Scan for the cell matching the given text and deliver its (X, Y) coordinate at center. 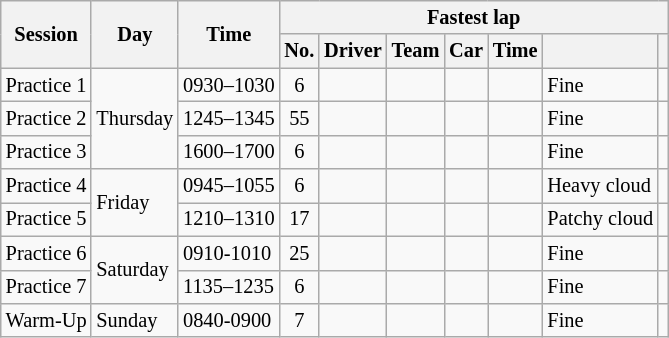
Practice 4 (46, 186)
Thursday (134, 118)
Team (416, 51)
Practice 3 (46, 152)
0930–1030 (228, 85)
Practice 7 (46, 287)
Session (46, 34)
Friday (134, 202)
No. (300, 51)
0840-0900 (228, 320)
Warm-Up (46, 320)
17 (300, 219)
Heavy cloud (601, 186)
Saturday (134, 270)
Practice 6 (46, 253)
0945–1055 (228, 186)
7 (300, 320)
Day (134, 34)
Patchy cloud (601, 219)
Car (466, 51)
55 (300, 118)
1245–1345 (228, 118)
25 (300, 253)
Fastest lap (474, 17)
1600–1700 (228, 152)
Practice 2 (46, 118)
Driver (352, 51)
Practice 5 (46, 219)
Practice 1 (46, 85)
1210–1310 (228, 219)
1135–1235 (228, 287)
0910-1010 (228, 253)
Sunday (134, 320)
